From the cell containing the given text, extract its center point as (x, y) coordinate. 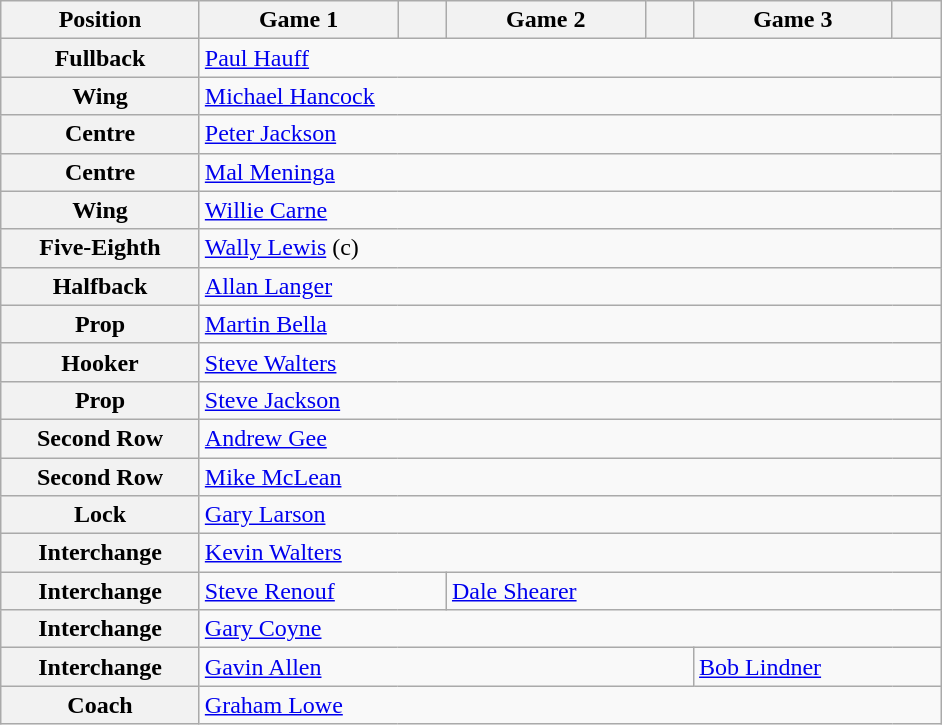
Game 3 (794, 20)
Graham Lowe (570, 705)
Lock (100, 515)
Steve Jackson (570, 400)
Steve Walters (570, 362)
Allan Langer (570, 286)
Andrew Gee (570, 438)
Hooker (100, 362)
Wally Lewis (c) (570, 248)
Steve Renouf (322, 591)
Mal Meninga (570, 172)
Kevin Walters (570, 553)
Gavin Allen (446, 667)
Halfback (100, 286)
Gary Larson (570, 515)
Game 1 (298, 20)
Bob Lindner (818, 667)
Fullback (100, 58)
Paul Hauff (570, 58)
Mike McLean (570, 477)
Peter Jackson (570, 134)
Dale Shearer (693, 591)
Coach (100, 705)
Position (100, 20)
Game 2 (546, 20)
Gary Coyne (570, 629)
Five-Eighth (100, 248)
Martin Bella (570, 324)
Willie Carne (570, 210)
Michael Hancock (570, 96)
